Detect which cell encompasses the target text, then output its [X, Y] center coordinate. 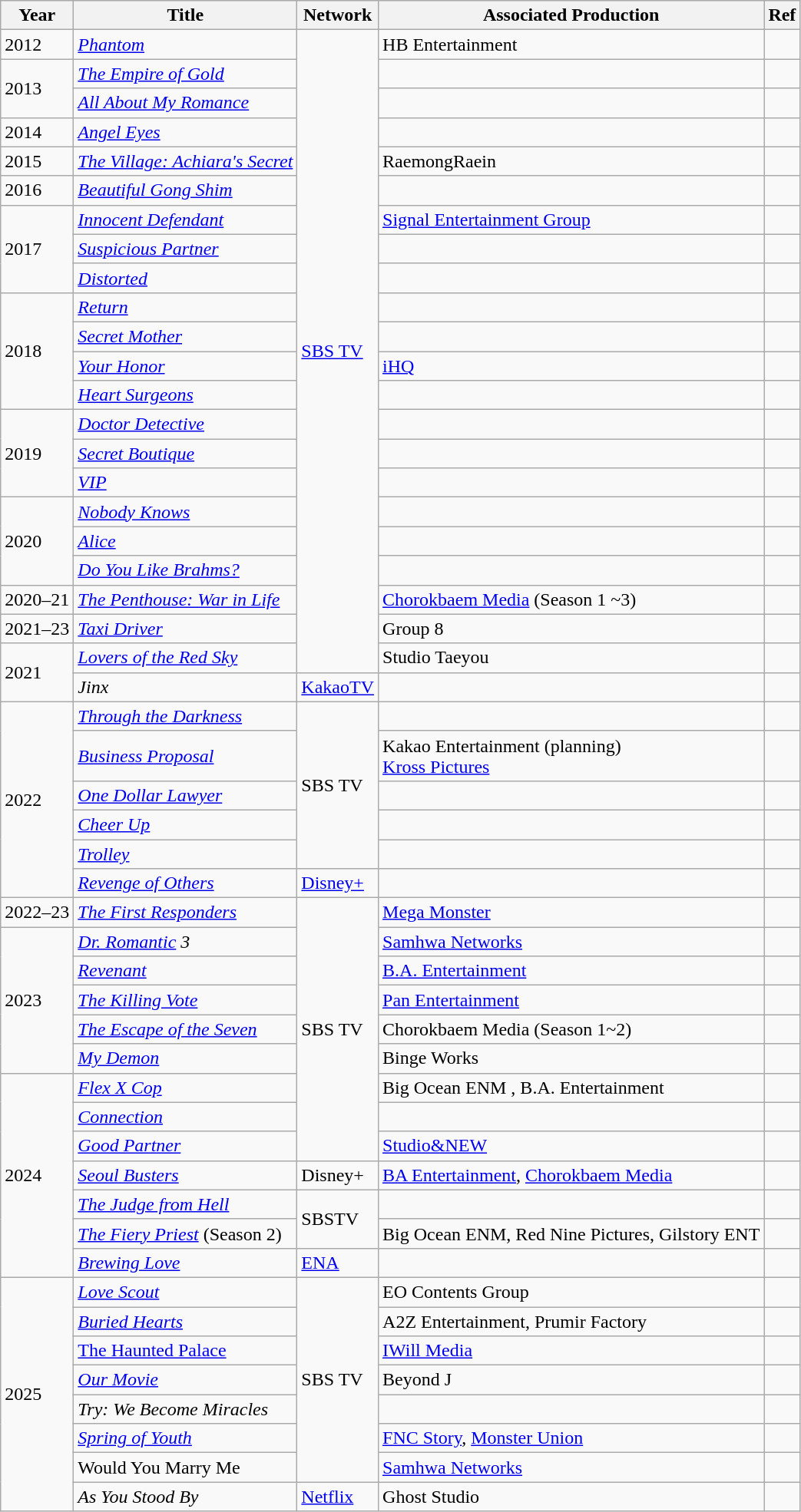
Associated Production [571, 15]
Dr. Romantic 3 [186, 942]
2013 [37, 88]
Angel Eyes [186, 132]
The Escape of the Seven [186, 1029]
The Penthouse: War in Life [186, 599]
The Killing Vote [186, 1000]
As You Stood By [186, 1497]
Connection [186, 1117]
Try: We Become Miracles [186, 1409]
Kakao Entertainment (planning)Kross Pictures [571, 755]
BA Entertainment, Chorokbaem Media [571, 1175]
Chorokbaem Media (Season 1 ~3) [571, 599]
The Haunted Palace [186, 1351]
A2Z Entertainment, Prumir Factory [571, 1321]
Cheer Up [186, 824]
2016 [37, 190]
The Judge from Hell [186, 1204]
The First Responders [186, 913]
2024 [37, 1175]
2019 [37, 454]
Revenge of Others [186, 883]
Phantom [186, 45]
Good Partner [186, 1146]
Taxi Driver [186, 629]
Studio&NEW [571, 1146]
Suspicious Partner [186, 249]
HB Entertainment [571, 45]
Year [37, 15]
2014 [37, 132]
Netflix [338, 1497]
Our Movie [186, 1380]
KakaoTV [338, 687]
Do You Like Brahms? [186, 570]
Title [186, 15]
2020–21 [37, 599]
iHQ [571, 366]
Flex X Cop [186, 1088]
ENA [338, 1263]
IWill Media [571, 1351]
B.A. Entertainment [571, 971]
Seoul Busters [186, 1175]
RaemongRaein [571, 161]
2018 [37, 351]
Your Honor [186, 366]
Return [186, 307]
2015 [37, 161]
2017 [37, 249]
Innocent Defendant [186, 220]
Spring of Youth [186, 1438]
Brewing Love [186, 1263]
Through the Darkness [186, 716]
2021–23 [37, 629]
All About My Romance [186, 103]
Secret Mother [186, 336]
Signal Entertainment Group [571, 220]
VIP [186, 483]
Trolley [186, 854]
2022–23 [37, 913]
My Demon [186, 1058]
Beyond J [571, 1380]
2021 [37, 672]
2022 [37, 800]
Pan Entertainment [571, 1000]
Distorted [186, 278]
Network [338, 15]
The Empire of Gold [186, 74]
Ref [782, 15]
Chorokbaem Media (Season 1~2) [571, 1029]
Big Ocean ENM, Red Nine Pictures, Gilstory ENT [571, 1233]
Lovers of the Red Sky [186, 658]
Would You Marry Me [186, 1467]
2020 [37, 541]
Binge Works [571, 1058]
The Fiery Priest (Season 2) [186, 1233]
Love Scout [186, 1292]
FNC Story, Monster Union [571, 1438]
Mega Monster [571, 913]
Business Proposal [186, 755]
Nobody Knows [186, 512]
2023 [37, 1000]
Buried Hearts [186, 1321]
Alice [186, 541]
SBSTV [338, 1219]
2025 [37, 1394]
Heart Surgeons [186, 395]
Beautiful Gong Shim [186, 190]
The Village: Achiara's Secret [186, 161]
Jinx [186, 687]
Ghost Studio [571, 1497]
2012 [37, 45]
Studio Taeyou [571, 658]
Doctor Detective [186, 424]
EO Contents Group [571, 1292]
Revenant [186, 971]
One Dollar Lawyer [186, 795]
Group 8 [571, 629]
Secret Boutique [186, 454]
Big Ocean ENM , B.A. Entertainment [571, 1088]
